Determine the [x, y] coordinate at the center of the cell enclosing the given text.  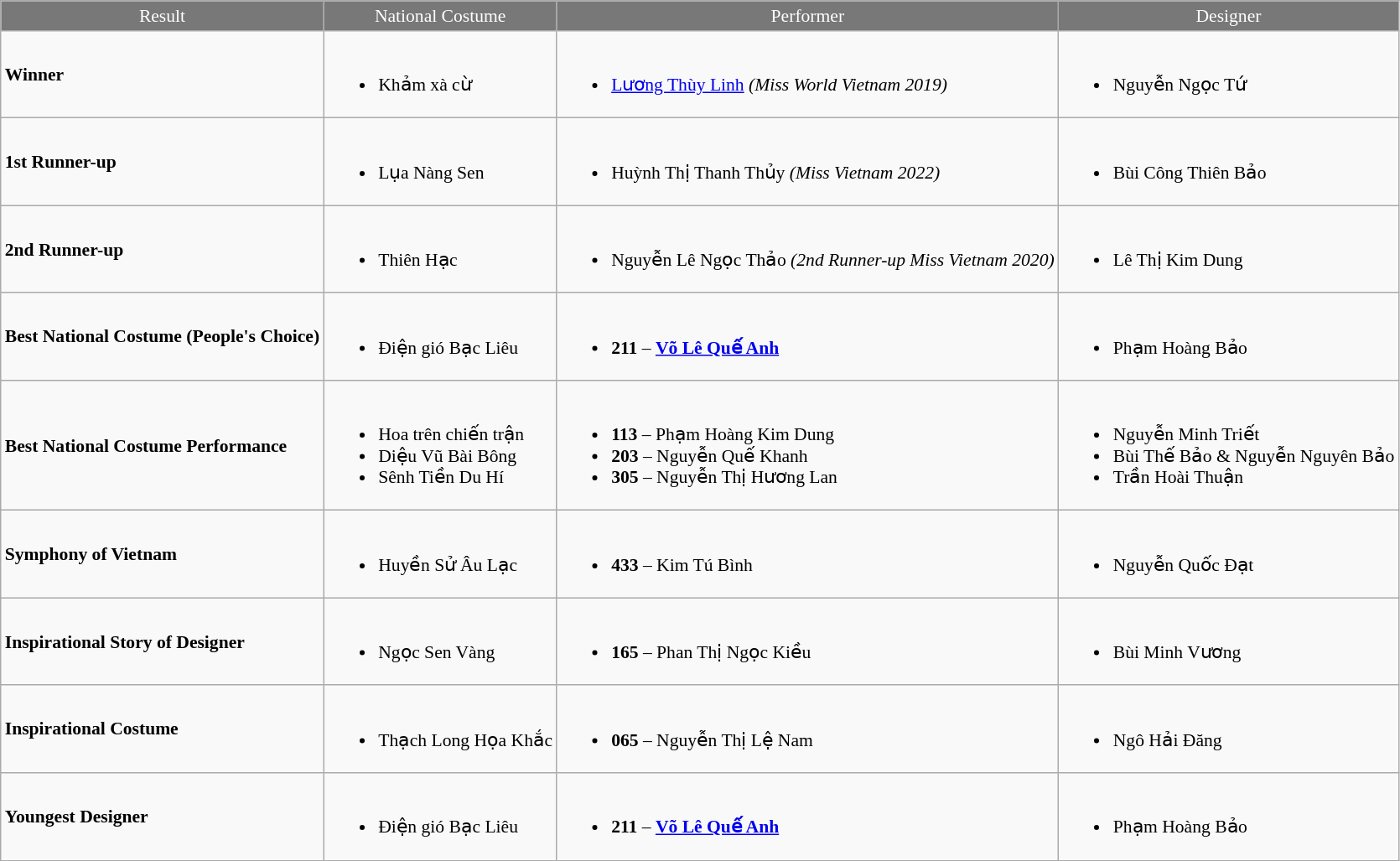
Winner [163, 75]
Huỳnh Thị Thanh Thủy (Miss Vietnam 2022) [808, 162]
113 – Phạm Hoàng Kim Dung203 – Nguyễn Quế Khanh305 – Nguyễn Thị Hương Lan [808, 446]
Huyền Sử Âu Lạc [440, 554]
Thạch Long Họa Khắc [440, 729]
Symphony of Vietnam [163, 554]
165 – Phan Thị Ngọc Kiều [808, 642]
Bùi Minh Vương [1229, 642]
065 – Nguyễn Thị Lệ Nam [808, 729]
Nguyễn Quốc Đạt [1229, 554]
433 – Kim Tú Bình [808, 554]
Lương Thùy Linh (Miss World Vietnam 2019) [808, 75]
Inspirational Story of Designer [163, 642]
Lê Thị Kim Dung [1229, 249]
Khảm xà cừ [440, 75]
Bùi Công Thiên Bảo [1229, 162]
Nguyễn Minh TriếtBùi Thế Bảo & Nguyễn Nguyên BảoTrần Hoài Thuận [1229, 446]
Best National Costume (People's Choice) [163, 337]
Ngô Hải Đăng [1229, 729]
Performer [808, 16]
National Costume [440, 16]
Nguyễn Lê Ngọc Thảo (2nd Runner-up Miss Vietnam 2020) [808, 249]
2nd Runner-up [163, 249]
1st Runner-up [163, 162]
Best National Costume Performance [163, 446]
Designer [1229, 16]
Result [163, 16]
Hoa trên chiến trậnDiệu Vũ Bài BôngSênh Tiền Du Hí [440, 446]
Nguyễn Ngọc Tứ [1229, 75]
Ngọc Sen Vàng [440, 642]
Lụa Nàng Sen [440, 162]
Thiên Hạc [440, 249]
Inspirational Costume [163, 729]
Youngest Designer [163, 817]
